Determine the (X, Y) coordinate at the center of the cell enclosing the given text.  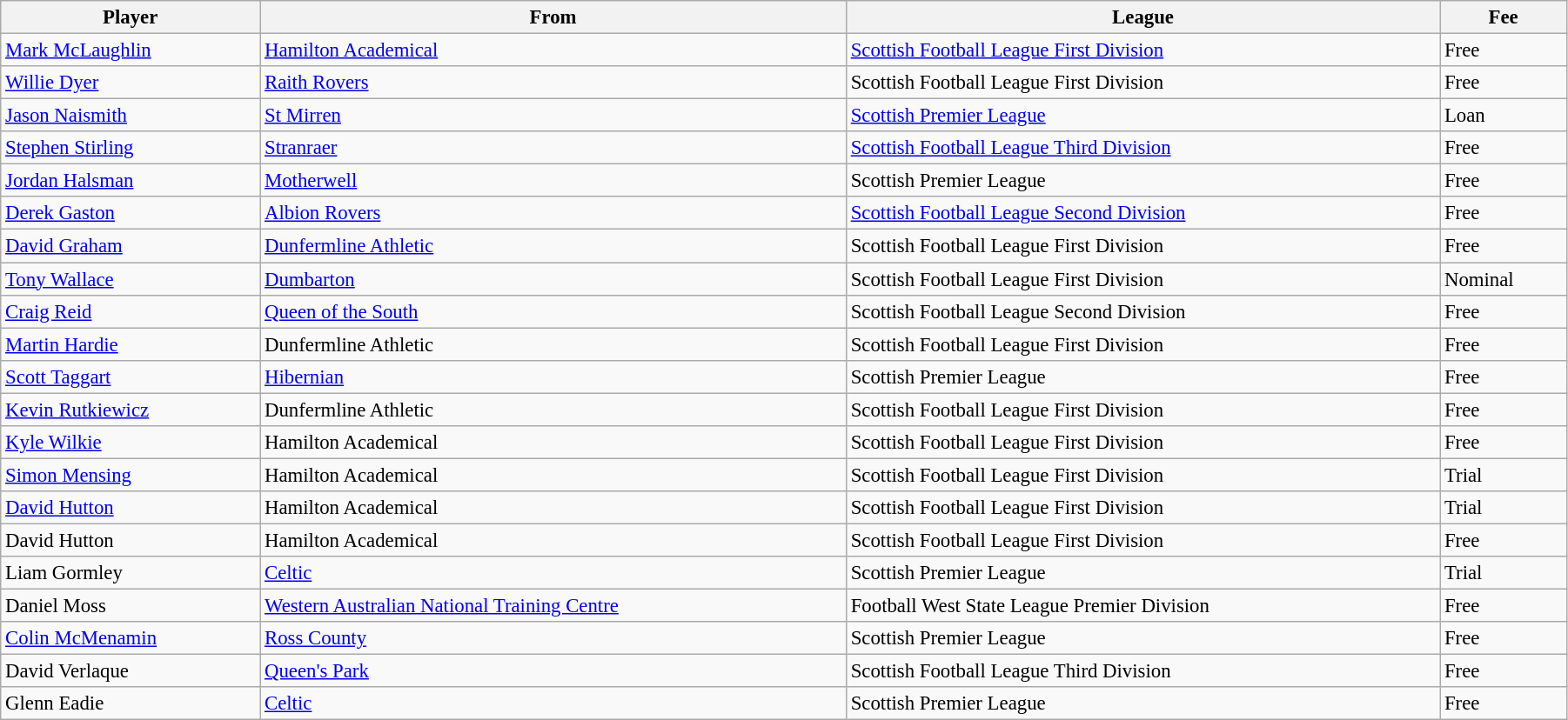
David Graham (131, 246)
Simon Mensing (131, 475)
Motherwell (553, 181)
St Mirren (553, 116)
Liam Gormley (131, 573)
Mark McLaughlin (131, 50)
From (553, 17)
Martin Hardie (131, 344)
Daniel Moss (131, 606)
Jason Naismith (131, 116)
Dumbarton (553, 279)
Fee (1504, 17)
Loan (1504, 116)
Player (131, 17)
League (1142, 17)
Western Australian National Training Centre (553, 606)
Hibernian (553, 377)
Colin McMenamin (131, 638)
Ross County (553, 638)
Glenn Eadie (131, 703)
Scott Taggart (131, 377)
Derek Gaston (131, 213)
Nominal (1504, 279)
Willie Dyer (131, 83)
Kyle Wilkie (131, 443)
Kevin Rutkiewicz (131, 410)
Raith Rovers (553, 83)
Stranraer (553, 148)
David Verlaque (131, 671)
Craig Reid (131, 311)
Queen's Park (553, 671)
Albion Rovers (553, 213)
Queen of the South (553, 311)
Tony Wallace (131, 279)
Jordan Halsman (131, 181)
Football West State League Premier Division (1142, 606)
Stephen Stirling (131, 148)
